Locate the cell with the specified text and output its (X, Y) center coordinate. 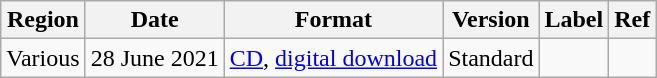
Standard (491, 58)
Version (491, 20)
Format (333, 20)
Date (154, 20)
Label (574, 20)
28 June 2021 (154, 58)
Region (43, 20)
Various (43, 58)
Ref (632, 20)
CD, digital download (333, 58)
